For the text-containing cell, return its midpoint in (X, Y) coordinate format. 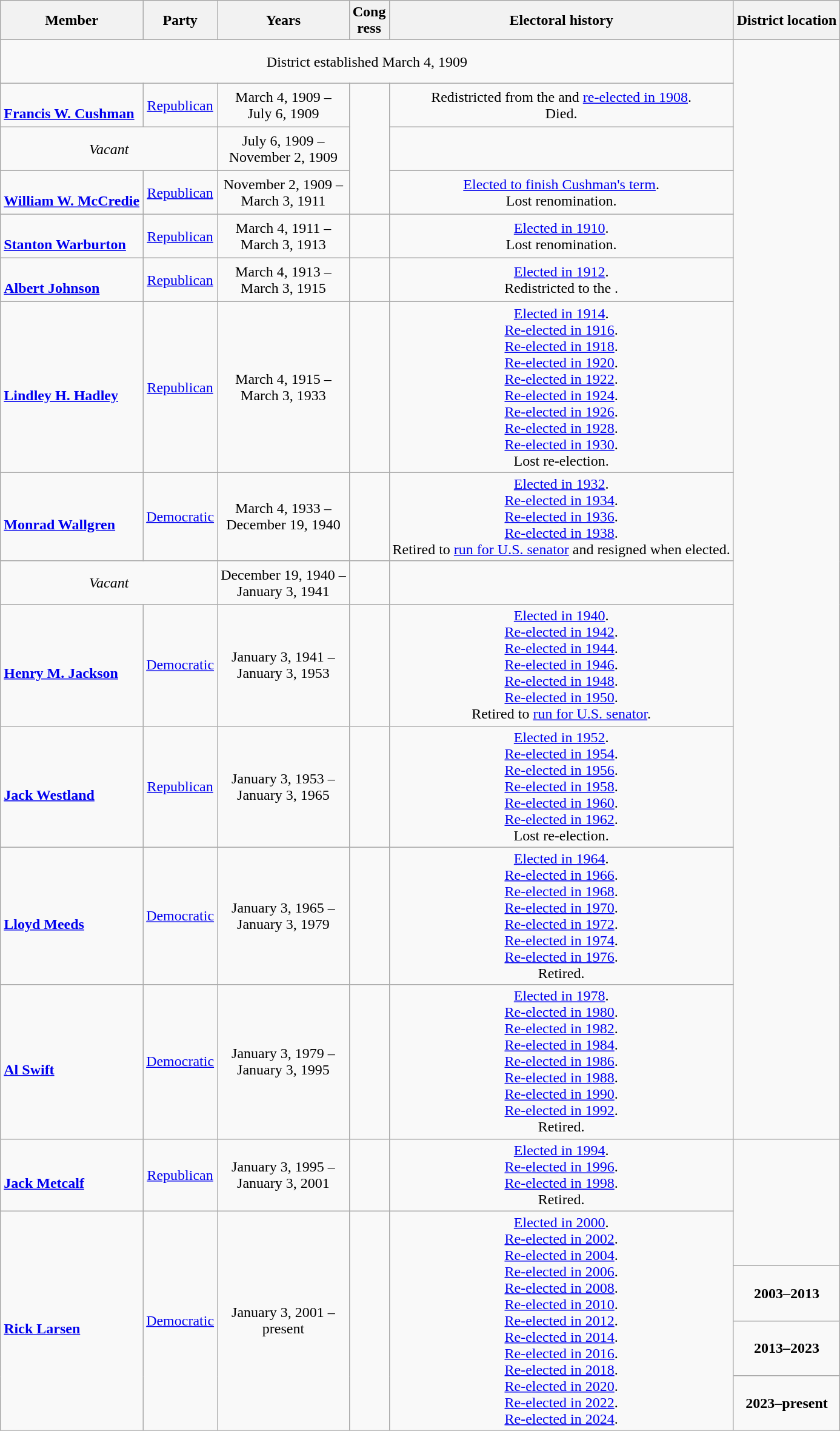
District location (787, 21)
Francis W. Cushman (72, 106)
2023–present (787, 1403)
Congress (369, 21)
November 2, 1909 –March 3, 1911 (284, 193)
January 3, 1965 –January 3, 1979 (284, 916)
Years (284, 21)
Rick Larsen (72, 1321)
Stanton Warburton (72, 236)
January 3, 1953 –January 3, 1965 (284, 786)
Elected in 1952.Re-elected in 1954.Re-elected in 1956.Re-elected in 1958.Re-elected in 1960.Re-elected in 1962.Lost re-election. (561, 786)
March 4, 1909 –July 6, 1909 (284, 106)
January 3, 1995 –January 3, 2001 (284, 1175)
Member (72, 21)
Elected in 1932.Re-elected in 1934.Re-elected in 1936.Re-elected in 1938.Retired to run for U.S. senator and resigned when elected. (561, 517)
July 6, 1909 –November 2, 1909 (284, 149)
William W. McCredie (72, 193)
Albert Johnson (72, 280)
Redistricted from the and re-elected in 1908.Died. (561, 106)
2013–2023 (787, 1349)
Elected in 1964.Re-elected in 1966.Re-elected in 1968.Re-elected in 1970.Re-elected in 1972.Re-elected in 1974.Re-elected in 1976.Retired. (561, 916)
Electoral history (561, 21)
Party (181, 21)
District established March 4, 1909 (367, 62)
Lindley H. Hadley (72, 387)
Elected in 1994.Re-elected in 1996.Re-elected in 1998.Retired. (561, 1175)
Elected in 1912.Redistricted to the . (561, 280)
Elected in 1910.Lost renomination. (561, 236)
Al Swift (72, 1062)
January 3, 2001 –present (284, 1321)
Monrad Wallgren (72, 517)
January 3, 1941 –January 3, 1953 (284, 665)
Henry M. Jackson (72, 665)
2003–2013 (787, 1294)
January 3, 1979 –January 3, 1995 (284, 1062)
March 4, 1915 –March 3, 1933 (284, 387)
Jack Metcalf (72, 1175)
Elected in 1940.Re-elected in 1942.Re-elected in 1944.Re-elected in 1946.Re-elected in 1948.Re-elected in 1950.Retired to run for U.S. senator. (561, 665)
December 19, 1940 –January 3, 1941 (284, 583)
March 4, 1913 –March 3, 1915 (284, 280)
March 4, 1911 –March 3, 1913 (284, 236)
Elected to finish Cushman's term.Lost renomination. (561, 193)
March 4, 1933 –December 19, 1940 (284, 517)
Lloyd Meeds (72, 916)
Jack Westland (72, 786)
